Determine the [X, Y] coordinate at the center of the cell enclosing the given text.  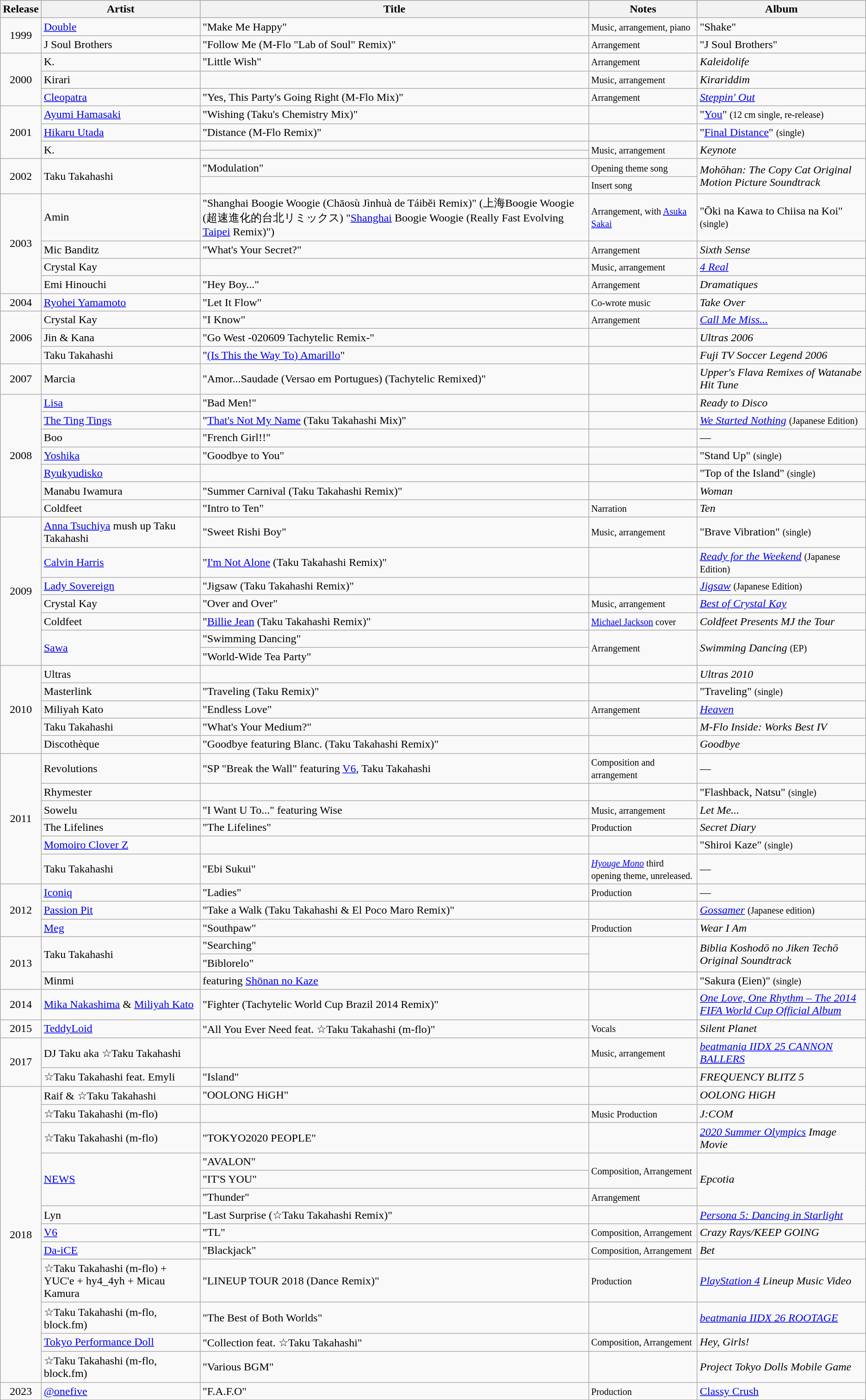
OOLONG HiGH [781, 1095]
Ten [781, 508]
"Thunder" [394, 1197]
Marcia [120, 379]
Mika Nakashima & Miliyah Kato [120, 1004]
Project Tokyo Dolls Mobile Game [781, 1367]
Jin & Kana [120, 338]
Bet [781, 1250]
Secret Diary [781, 827]
☆Taku Takahashi feat. Emyli [120, 1077]
Crazy Rays/KEEP GOING [781, 1233]
Mic Banditz [120, 249]
Co-wrote music [643, 302]
Boo [120, 438]
Lyn [120, 1215]
Epcotia [781, 1179]
The Lifelines [120, 827]
"Blackjack" [394, 1250]
Gossamer (Japanese edition) [781, 910]
Miliyah Kato [120, 709]
Wear I Am [781, 928]
Opening theme song [643, 167]
"Goodbye featuring Blanc. (Taku Takahashi Remix)" [394, 744]
TeddyLoid [120, 1029]
Sawa [120, 648]
"Traveling" (single) [781, 692]
"Ladies" [394, 893]
"Shiroi Kaze" (single) [781, 845]
"You" (12 cm single, re-release) [781, 115]
Sowelu [120, 810]
"The Best of Both Worlds" [394, 1318]
2011 [21, 818]
2010 [21, 709]
"Stand Up" (single) [781, 455]
"Southpaw" [394, 928]
Goodbye [781, 744]
Classy Crush [781, 1391]
Ryukyudisko [120, 473]
Cleopatra [120, 97]
"Modulation" [394, 167]
"OOLONG HiGH" [394, 1095]
"That's Not My Name (Taku Takahashi Mix)" [394, 420]
"Biblorelo" [394, 963]
Ready to Disco [781, 403]
Title [394, 9]
"I Want U To..." featuring Wise [394, 810]
Ryohei Yamamoto [120, 302]
☆Taku Takahashi (m-flo) + YUC'e + hy4_4yh + Micau Kamura [120, 1281]
2020 Summer Olympics Image Movie [781, 1137]
"Jigsaw (Taku Takahashi Remix)" [394, 586]
"Distance (M-Flo Remix)" [394, 132]
V6 [120, 1233]
"I'm Not Alone (Taku Takahashi Remix)" [394, 562]
Silent Planet [781, 1029]
"The Lifelines" [394, 827]
Insert song [643, 185]
"Hey Boy..." [394, 285]
"J Soul Brothers" [781, 44]
"All You Ever Need feat. ☆Taku Takahashi (m-flo)" [394, 1029]
One Love, One Rhythm – The 2014 FIFA World Cup Official Album [781, 1004]
Ultras 2006 [781, 338]
Lisa [120, 403]
"Let It Flow" [394, 302]
Biblia Koshodō no Jiken Techō Original Soundtrack [781, 954]
Double [120, 27]
"Swimming Dancing" [394, 639]
"Ōki na Kawa to Chiisa na Koi" (single) [781, 217]
"(Is This the Way To) Amarillo" [394, 355]
2001 [21, 132]
Composition and arrangement [643, 768]
Calvin Harris [120, 562]
Momoiro Clover Z [120, 845]
Kirari [120, 80]
NEWS [120, 1179]
beatmania IIDX 26 ROOTAGE [781, 1318]
4 Real [781, 267]
"Fighter (Tachytelic World Cup Brazil 2014 Remix)" [394, 1004]
Manabu Iwamura [120, 491]
Fuji TV Soccer Legend 2006 [781, 355]
Heaven [781, 709]
"Sakura (Eien)" (single) [781, 981]
"Searching" [394, 946]
"Final Distance" (single) [781, 132]
Upper's Flava Remixes of Watanabe Hit Tune [781, 379]
Revolutions [120, 768]
Call Me Miss... [781, 320]
Keynote [781, 150]
"LINEUP TOUR 2018 (Dance Remix)" [394, 1281]
Discothèque [120, 744]
2014 [21, 1004]
Hyouge Mono third opening theme, unreleased. [643, 868]
Yoshika [120, 455]
"TOKYO2020 PEOPLE" [394, 1137]
"Ebi Sukui" [394, 868]
"Bad Men!" [394, 403]
Ayumi Hamasaki [120, 115]
Release [21, 9]
Dramatiques [781, 285]
Emi Hinouchi [120, 285]
"Traveling (Taku Remix)" [394, 692]
@onefive [120, 1391]
2009 [21, 591]
Ultras 2010 [781, 674]
Notes [643, 9]
"Island" [394, 1077]
Lady Sovereign [120, 586]
Ready for the Weekend (Japanese Edition) [781, 562]
Iconiq [120, 893]
"Amor...Saudade (Versao em Portugues) (Tachytelic Remixed)" [394, 379]
Jigsaw (Japanese Edition) [781, 586]
"What's Your Medium?" [394, 727]
2018 [21, 1234]
"Collection feat. ☆Taku Takahashi" [394, 1342]
"Goodbye to You" [394, 455]
"Sweet Rishi Boy" [394, 532]
Hey, Girls! [781, 1342]
2017 [21, 1062]
Kirariddim [781, 80]
"Follow Me (M-Flo "Lab of Soul" Remix)" [394, 44]
"AVALON" [394, 1161]
Album [781, 9]
1999 [21, 36]
"Endless Love" [394, 709]
J Soul Brothers [120, 44]
2003 [21, 243]
DJ Taku aka ☆Taku Takahashi [120, 1053]
Arrangement, with Asuka Sakai [643, 217]
2008 [21, 455]
"Over and Over" [394, 604]
PlayStation 4 Lineup Music Video [781, 1281]
Coldfeet Presents MJ the Tour [781, 621]
Minmi [120, 981]
featuring Shōnan no Kaze [394, 981]
"Go West -020609 Tachytelic Remix-" [394, 338]
Meg [120, 928]
Amin [120, 217]
Persona 5: Dancing in Starlight [781, 1215]
Sixth Sense [781, 249]
"Summer Carnival (Taku Takahashi Remix)" [394, 491]
Let Me... [781, 810]
The Ting Tings [120, 420]
"Shake" [781, 27]
2007 [21, 379]
Swimming Dancing (EP) [781, 648]
2006 [21, 338]
"Make Me Happy" [394, 27]
"World-Wide Tea Party" [394, 657]
2013 [21, 963]
"IT'S YOU" [394, 1179]
"Top of the Island" (single) [781, 473]
"Take a Walk (Taku Takahashi & El Poco Maro Remix)" [394, 910]
"Yes, This Party's Going Right (M-Flo Mix)" [394, 97]
Masterlink [120, 692]
Narration [643, 508]
Da-iCE [120, 1250]
Vocals [643, 1029]
"Various BGM" [394, 1367]
beatmania IIDX 25 CANNON BALLERS [781, 1053]
"Billie Jean (Taku Takahashi Remix)" [394, 621]
"What's Your Secret?" [394, 249]
We Started Nothing (Japanese Edition) [781, 420]
Kaleidolife [781, 62]
2002 [21, 176]
Ultras [120, 674]
Raif & ☆Taku Takahashi [120, 1095]
"Intro to Ten" [394, 508]
2000 [21, 80]
2004 [21, 302]
2012 [21, 910]
"Brave Vibration" (single) [781, 532]
Mohōhan: The Copy Cat Original Motion Picture Soundtrack [781, 176]
2015 [21, 1029]
"Little Wish" [394, 62]
"I Know" [394, 320]
Music Production [643, 1114]
J:COM [781, 1114]
"SP "Break the Wall" featuring V6, Taku Takahashi [394, 768]
"TL" [394, 1233]
Steppin' Out [781, 97]
"Wishing (Taku's Chemistry Mix)" [394, 115]
FREQUENCY BLITZ 5 [781, 1077]
Music, arrangement, piano [643, 27]
Passion Pit [120, 910]
Anna Tsuchiya mush up Taku Takahashi [120, 532]
Michael Jackson cover [643, 621]
Rhymester [120, 792]
"Last Surprise (☆Taku Takahashi Remix)" [394, 1215]
M-Flo Inside: Works Best IV [781, 727]
"Flashback, Natsu" (single) [781, 792]
"F.A.F.O" [394, 1391]
Artist [120, 9]
Tokyo Performance Doll [120, 1342]
Best of Crystal Kay [781, 604]
"French Girl!!" [394, 438]
Take Over [781, 302]
Woman [781, 491]
2023 [21, 1391]
Hikaru Utada [120, 132]
